For the text-containing cell, return its midpoint in (X, Y) coordinate format. 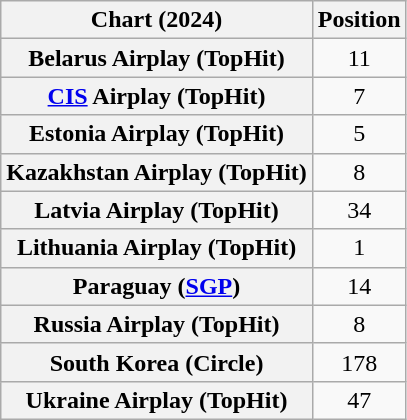
Chart (2024) (157, 20)
11 (359, 58)
178 (359, 362)
South Korea (Circle) (157, 362)
47 (359, 400)
7 (359, 96)
5 (359, 134)
Estonia Airplay (TopHit) (157, 134)
Kazakhstan Airplay (TopHit) (157, 172)
Ukraine Airplay (TopHit) (157, 400)
Belarus Airplay (TopHit) (157, 58)
14 (359, 286)
1 (359, 248)
Lithuania Airplay (TopHit) (157, 248)
Russia Airplay (TopHit) (157, 324)
34 (359, 210)
Paraguay (SGP) (157, 286)
CIS Airplay (TopHit) (157, 96)
Latvia Airplay (TopHit) (157, 210)
Position (359, 20)
